From the cell containing the given text, extract its center point as (X, Y) coordinate. 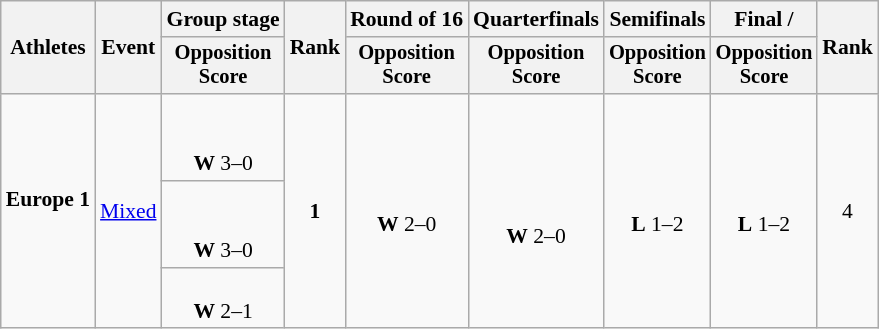
Event (128, 48)
Round of 16 (406, 19)
Semifinals (658, 19)
Final / (764, 19)
Athletes (48, 48)
Group stage (224, 19)
Europe 1 (48, 211)
4 (848, 211)
Quarterfinals (536, 19)
1 (316, 211)
W 2–1 (224, 298)
Mixed (128, 211)
